Return (X, Y) of the center of cell containing provided text 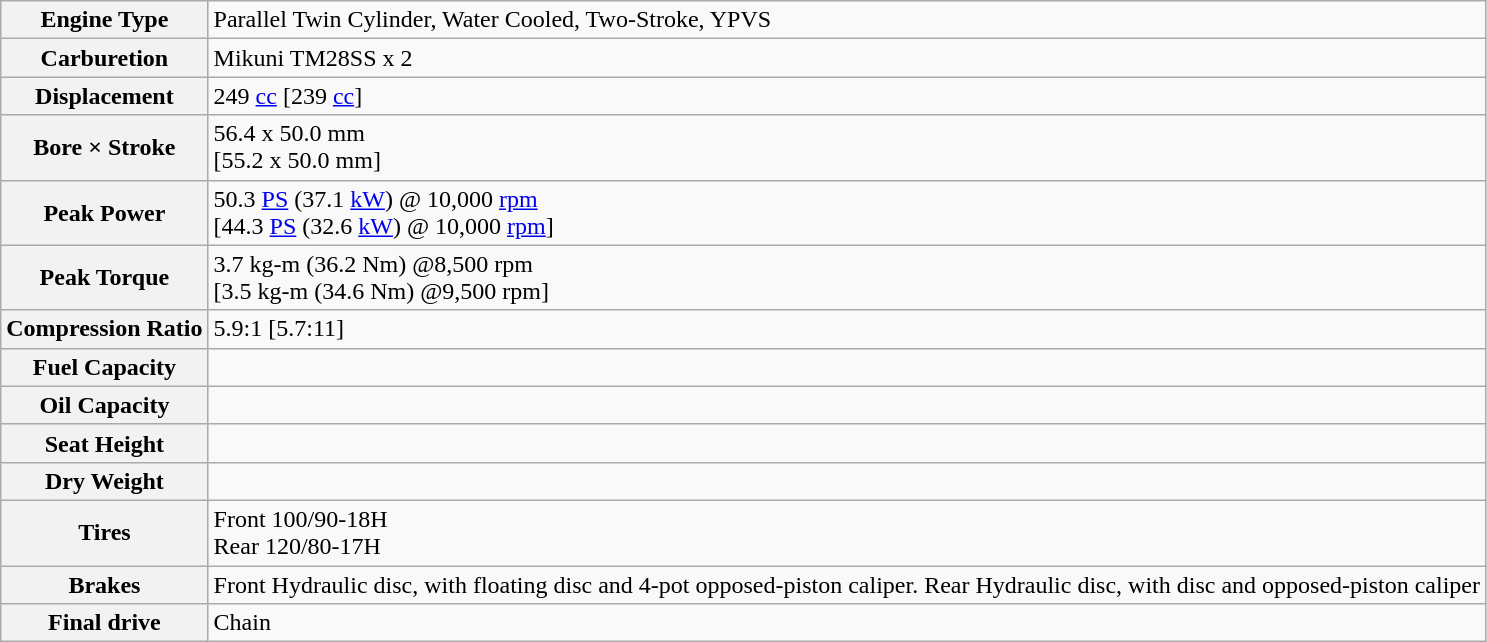
Tires (104, 532)
Front Hydraulic disc, with floating disc and 4-pot opposed-piston caliper. Rear Hydraulic disc, with disc and opposed-piston caliper (846, 585)
Parallel Twin Cylinder, Water Cooled, Two-Stroke, YPVS (846, 20)
Carburetion (104, 58)
Compression Ratio (104, 329)
Fuel Capacity (104, 367)
50.3 PS (37.1 kW) @ 10,000 rpm[44.3 PS (32.6 kW) @ 10,000 rpm] (846, 212)
Mikuni TM28SS x 2 (846, 58)
3.7 kg-m (36.2 Nm) @8,500 rpm[3.5 kg-m (34.6 Nm) @9,500 rpm] (846, 278)
56.4 x 50.0 mm[55.2 x 50.0 mm] (846, 148)
Front 100/90-18HRear 120/80-17H (846, 532)
Dry Weight (104, 481)
Brakes (104, 585)
Displacement (104, 96)
Final drive (104, 623)
249 cc [239 cc] (846, 96)
Peak Torque (104, 278)
Engine Type (104, 20)
Peak Power (104, 212)
Seat Height (104, 443)
Oil Capacity (104, 405)
Bore × Stroke (104, 148)
5.9:1 [5.7:11] (846, 329)
Chain (846, 623)
